Capture the cell that displays the provided text and extract its (X, Y) central coordinate. 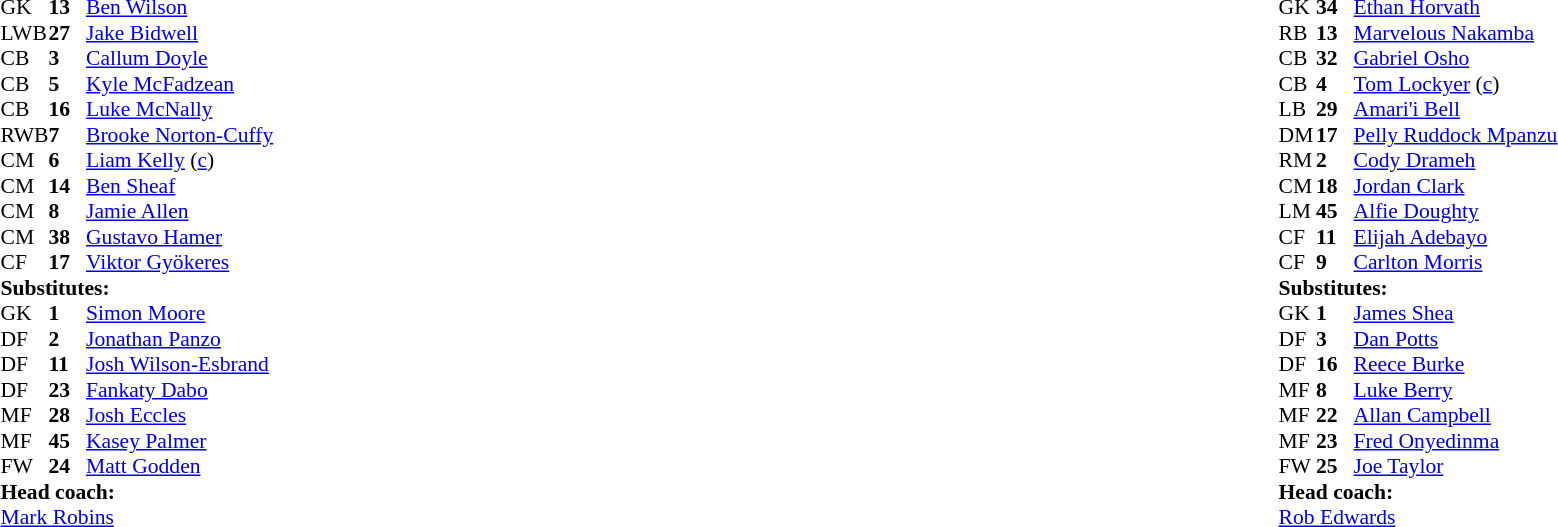
Jamie Allen (180, 211)
Dan Potts (1456, 339)
Joe Taylor (1456, 467)
13 (1335, 33)
LWB (24, 33)
Luke Berry (1456, 390)
Amari'i Bell (1456, 109)
Simon Moore (180, 313)
18 (1335, 186)
Kasey Palmer (180, 441)
Allan Campbell (1456, 415)
Brooke Norton-Cuffy (180, 135)
Gabriel Osho (1456, 59)
Viktor Gyökeres (180, 263)
Kyle McFadzean (180, 84)
Alfie Doughty (1456, 211)
32 (1335, 59)
Matt Godden (180, 467)
Pelly Ruddock Mpanzu (1456, 135)
6 (67, 161)
29 (1335, 109)
RWB (24, 135)
LM (1298, 211)
LB (1298, 109)
22 (1335, 415)
RM (1298, 161)
Josh Wilson-Esbrand (180, 365)
5 (67, 84)
Liam Kelly (c) (180, 161)
25 (1335, 467)
4 (1335, 84)
Jake Bidwell (180, 33)
Josh Eccles (180, 415)
Cody Drameh (1456, 161)
Gustavo Hamer (180, 237)
27 (67, 33)
7 (67, 135)
James Shea (1456, 313)
Jonathan Panzo (180, 339)
RB (1298, 33)
DM (1298, 135)
Jordan Clark (1456, 186)
Fankaty Dabo (180, 390)
Callum Doyle (180, 59)
14 (67, 186)
Ben Sheaf (180, 186)
24 (67, 467)
9 (1335, 263)
Luke McNally (180, 109)
28 (67, 415)
Carlton Morris (1456, 263)
Marvelous Nakamba (1456, 33)
Elijah Adebayo (1456, 237)
Reece Burke (1456, 365)
Tom Lockyer (c) (1456, 84)
Fred Onyedinma (1456, 441)
38 (67, 237)
